Detect which cell encompasses the target text, then output its (x, y) center coordinate. 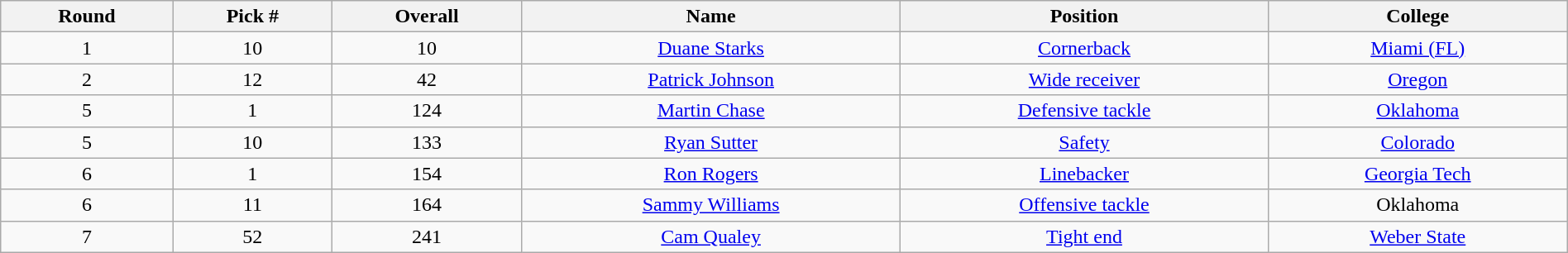
Martin Chase (710, 111)
154 (427, 174)
Position (1084, 17)
124 (427, 111)
7 (87, 236)
Ryan Sutter (710, 142)
2 (87, 79)
Overall (427, 17)
Pick # (253, 17)
11 (253, 205)
Name (710, 17)
Linebacker (1084, 174)
241 (427, 236)
Ron Rogers (710, 174)
Patrick Johnson (710, 79)
Cornerback (1084, 48)
Wide receiver (1084, 79)
Colorado (1417, 142)
52 (253, 236)
12 (253, 79)
Safety (1084, 142)
164 (427, 205)
Cam Qualey (710, 236)
Weber State (1417, 236)
Duane Starks (710, 48)
133 (427, 142)
Defensive tackle (1084, 111)
Sammy Williams (710, 205)
Round (87, 17)
Miami (FL) (1417, 48)
Offensive tackle (1084, 205)
Oregon (1417, 79)
Georgia Tech (1417, 174)
Tight end (1084, 236)
42 (427, 79)
College (1417, 17)
